Search for the cell housing the specified text and yield its (X, Y) center coordinate. 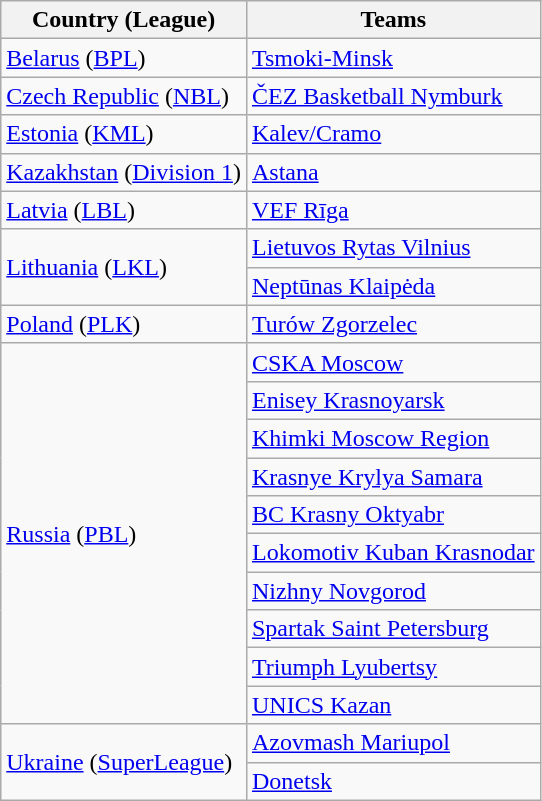
Khimki Moscow Region (393, 438)
Teams (393, 20)
CSKA Moscow (393, 362)
Nizhny Novgorod (393, 591)
Turów Zgorzelec (393, 324)
Lithuania (LKL) (124, 267)
Neptūnas Klaipėda (393, 286)
Poland (PLK) (124, 324)
Ukraine (SuperLeague) (124, 762)
Spartak Saint Petersburg (393, 629)
Astana (393, 172)
Kazakhstan (Division 1) (124, 172)
Estonia (KML) (124, 134)
Donetsk (393, 781)
Country (League) (124, 20)
VEF Rīga (393, 210)
Azovmash Mariupol (393, 743)
Belarus (BPL) (124, 58)
UNICS Kazan (393, 705)
Triumph Lyubertsy (393, 667)
Czech Republic (NBL) (124, 96)
Latvia (LBL) (124, 210)
ČEZ Basketball Nymburk (393, 96)
Krasnye Krylya Samara (393, 477)
Kalev/Cramo (393, 134)
Lokomotiv Kuban Krasnodar (393, 553)
Tsmoki-Minsk (393, 58)
Enisey Krasnoyarsk (393, 400)
Lietuvos Rytas Vilnius (393, 248)
BC Krasny Oktyabr (393, 515)
Russia (PBL) (124, 534)
